Scan for the cell matching the given text and deliver its (x, y) coordinate at center. 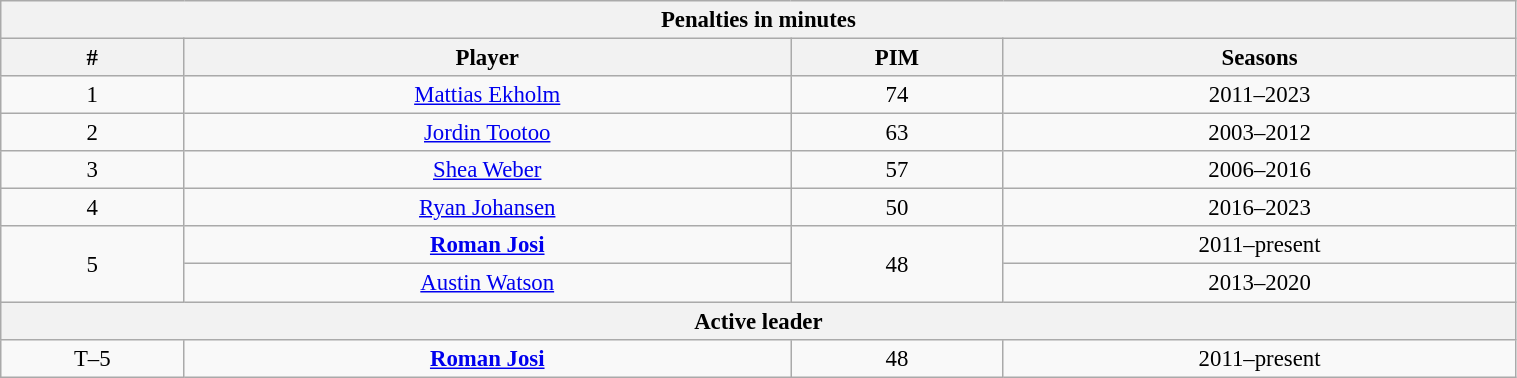
2013–2020 (1260, 283)
5 (92, 264)
2006–2016 (1260, 170)
57 (897, 170)
74 (897, 95)
1 (92, 95)
Active leader (758, 321)
2016–2023 (1260, 208)
63 (897, 133)
Ryan Johansen (488, 208)
T–5 (92, 358)
PIM (897, 58)
# (92, 58)
Mattias Ekholm (488, 95)
4 (92, 208)
Shea Weber (488, 170)
3 (92, 170)
Player (488, 58)
2 (92, 133)
Seasons (1260, 58)
Penalties in minutes (758, 20)
Austin Watson (488, 283)
Jordin Tootoo (488, 133)
2011–2023 (1260, 95)
2003–2012 (1260, 133)
50 (897, 208)
